Pinpoint the cell where the given text exists, returning its [X, Y] midpoint coordinate. 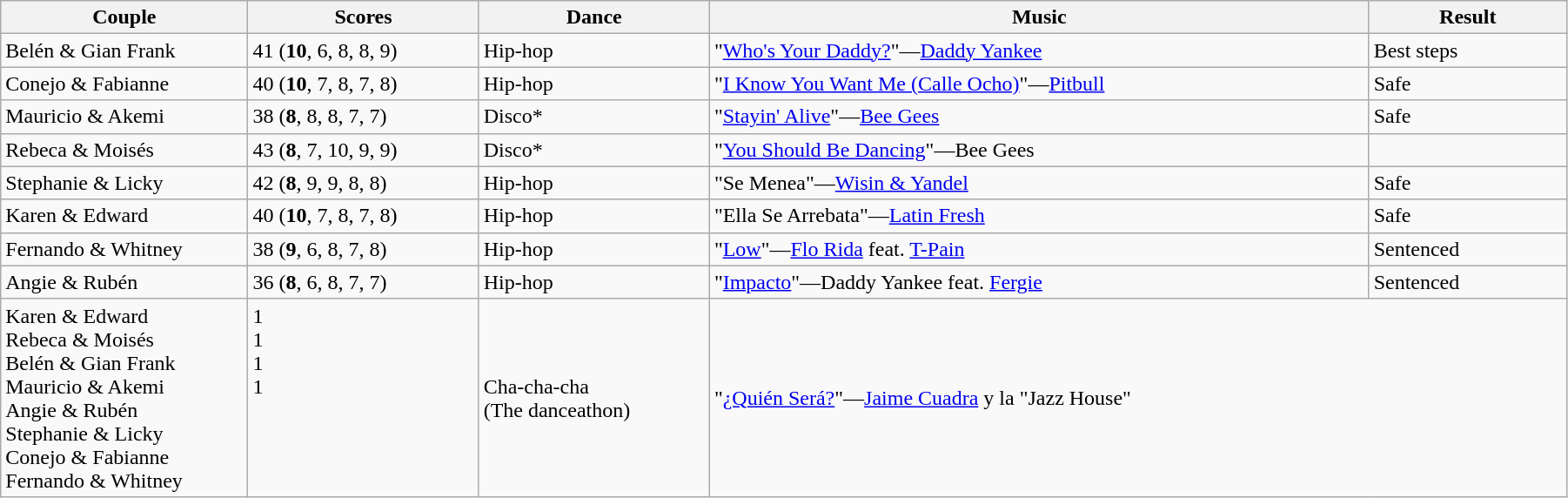
Conejo & Fabianne [124, 84]
Best steps [1467, 50]
Fernando & Whitney [124, 249]
"Low"—Flo Rida feat. T-Pain [1039, 249]
Dance [593, 17]
"Stayin' Alive"—Bee Gees [1039, 117]
Stephanie & Licky [124, 183]
Belén & Gian Frank [124, 50]
Rebeca & Moisés [124, 150]
42 (8, 9, 9, 8, 8) [364, 183]
38 (9, 6, 8, 7, 8) [364, 249]
"Impacto"—Daddy Yankee feat. Fergie [1039, 282]
"You Should Be Dancing"—Bee Gees [1039, 150]
Cha-cha-cha(The danceathon) [593, 397]
Couple [124, 17]
43 (8, 7, 10, 9, 9) [364, 150]
"Se Menea"—Wisin & Yandel [1039, 183]
"Ella Se Arrebata"—Latin Fresh [1039, 216]
Karen & EdwardRebeca & MoisésBelén & Gian FrankMauricio & AkemiAngie & RubénStephanie & LickyConejo & FabianneFernando & Whitney [124, 397]
Mauricio & Akemi [124, 117]
41 (10, 6, 8, 8, 9) [364, 50]
Music [1039, 17]
Scores [364, 17]
Angie & Rubén [124, 282]
1111 [364, 397]
38 (8, 8, 8, 7, 7) [364, 117]
36 (8, 6, 8, 7, 7) [364, 282]
"I Know You Want Me (Calle Ocho)"—Pitbull [1039, 84]
"¿Quién Será?"—Jaime Cuadra y la "Jazz House" [1138, 397]
Karen & Edward [124, 216]
Result [1467, 17]
"Who's Your Daddy?"—Daddy Yankee [1039, 50]
